Detect which cell encompasses the target text, then output its [X, Y] center coordinate. 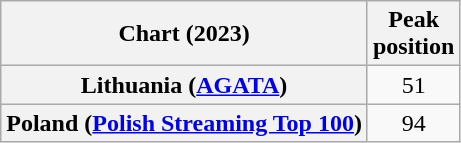
94 [413, 123]
Chart (2023) [184, 34]
51 [413, 85]
Poland (Polish Streaming Top 100) [184, 123]
Peakposition [413, 34]
Lithuania (AGATA) [184, 85]
